Pinpoint the cell where the given text exists, returning its [x, y] midpoint coordinate. 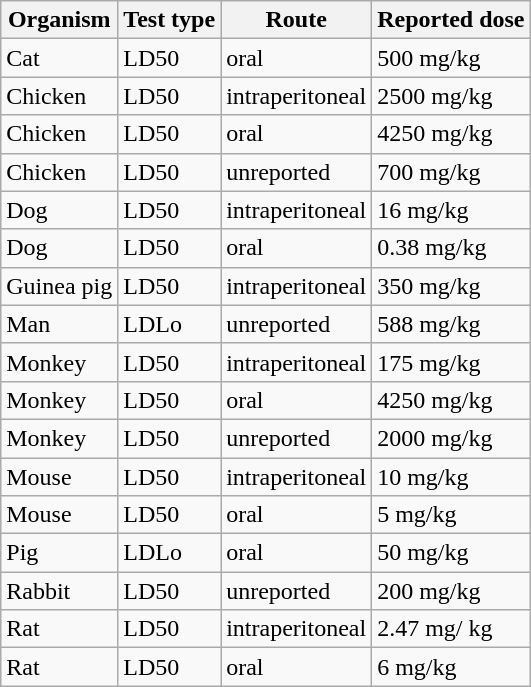
588 mg/kg [451, 324]
Reported dose [451, 20]
Organism [60, 20]
5 mg/kg [451, 515]
700 mg/kg [451, 172]
Guinea pig [60, 286]
50 mg/kg [451, 553]
Route [296, 20]
Man [60, 324]
Rabbit [60, 591]
200 mg/kg [451, 591]
350 mg/kg [451, 286]
0.38 mg/kg [451, 248]
Cat [60, 58]
2.47 mg/ kg [451, 629]
6 mg/kg [451, 667]
Test type [170, 20]
175 mg/kg [451, 362]
16 mg/kg [451, 210]
10 mg/kg [451, 477]
500 mg/kg [451, 58]
2500 mg/kg [451, 96]
Pig [60, 553]
2000 mg/kg [451, 438]
